Locate the cell with the specified text and output its (x, y) center coordinate. 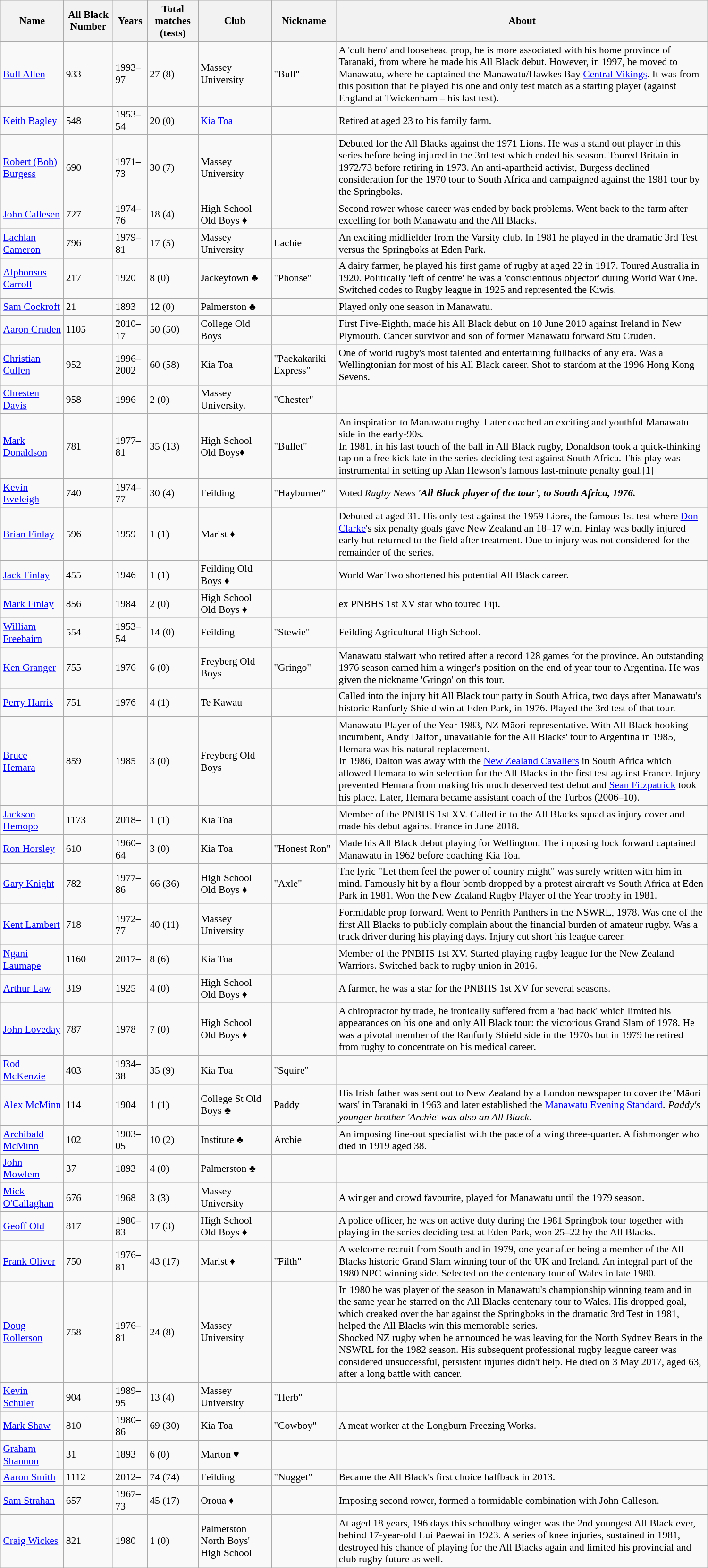
30 (7) (173, 167)
787 (89, 1029)
2012– (130, 1477)
796 (89, 243)
"Honest Ron" (304, 849)
"Stewie" (304, 632)
Geoff Old (32, 1226)
Club (235, 21)
Christian Cullen (32, 364)
24 (8) (173, 1332)
1974–76 (130, 214)
John Callesen (32, 214)
Chresten Davis (32, 399)
14 (0) (173, 632)
1971–73 (130, 167)
1173 (89, 820)
610 (89, 849)
657 (89, 1500)
30 (4) (173, 493)
1972–77 (130, 925)
William Freebairn (32, 632)
Sam Strahan (32, 1500)
Alphonsus Carroll (32, 278)
Paddy (304, 1105)
2010–17 (130, 329)
Ken Granger (32, 667)
1904 (130, 1105)
1968 (130, 1197)
2017– (130, 959)
Lachlan Cameron (32, 243)
1996–2002 (130, 364)
1967–73 (130, 1500)
John Mowlem (32, 1168)
Mick O'Callaghan (32, 1197)
Nickname (304, 21)
Ngani Laumape (32, 959)
Mark Donaldson (32, 446)
1979–81 (130, 243)
1160 (89, 959)
Kevin Eveleigh (32, 493)
1977–86 (130, 884)
Feilding Agricultural High School. (522, 632)
455 (89, 575)
17 (3) (173, 1226)
Robert (Bob) Burgess (32, 167)
"Squire" (304, 1070)
12 (0) (173, 307)
782 (89, 884)
114 (89, 1105)
"Chester" (304, 399)
740 (89, 493)
Institute ♣ (235, 1140)
Aaron Smith (32, 1477)
Lachie (304, 243)
Palmerston North Boys' High School (235, 1541)
31 (89, 1455)
Made his All Black debut playing for Wellington. The imposing lock forward captained Manawatu in 1962 before coaching Kia Toa. (522, 849)
1980–86 (130, 1426)
High School Old Boys♦ (235, 446)
College St Old Boys ♣ (235, 1105)
Frank Oliver (32, 1261)
933 (89, 74)
1978 (130, 1029)
"Bullet" (304, 446)
8 (0) (173, 278)
"Phonse" (304, 278)
4 (1) (173, 702)
102 (89, 1140)
World War Two shortened his potential All Black career. (522, 575)
Sam Cockroft (32, 307)
548 (89, 121)
1985 (130, 761)
856 (89, 604)
Bruce Hemara (32, 761)
All Black Number (89, 21)
718 (89, 925)
Craig Wickes (32, 1541)
Mark Finlay (32, 604)
Retired at aged 23 to his family farm. (522, 121)
35 (13) (173, 446)
66 (36) (173, 884)
21 (89, 307)
Gary Knight (32, 884)
1934–38 (130, 1070)
Voted Rugby News 'All Black player of the tour', to South Africa, 1976. (522, 493)
1980 (130, 1541)
755 (89, 667)
"Bull" (304, 74)
10 (2) (173, 1140)
Massey University. (235, 399)
Member of the PNBHS 1st XV. Started playing rugby league for the New Zealand Warriors. Switched back to rugby union in 2016. (522, 959)
35 (9) (173, 1070)
952 (89, 364)
1977–81 (130, 446)
27 (8) (173, 74)
1996 (130, 399)
Years (130, 21)
751 (89, 702)
750 (89, 1261)
"Cowboy" (304, 1426)
810 (89, 1426)
1989–95 (130, 1397)
"Herb" (304, 1397)
1946 (130, 575)
817 (89, 1226)
A meat worker at the Longburn Freezing Works. (522, 1426)
Second rower whose career was ended by back problems. Went back to the farm after excelling for both Manawatu and the All Blacks. (522, 214)
50 (50) (173, 329)
Jack Finlay (32, 575)
Archibald McMinn (32, 1140)
"Paekakariki Express" (304, 364)
3 (3) (173, 1197)
Doug Rollerson (32, 1332)
Kevin Schuler (32, 1397)
676 (89, 1197)
1920 (130, 278)
727 (89, 214)
7 (0) (173, 1029)
758 (89, 1332)
Te Kawau (235, 702)
1993–97 (130, 74)
Became the All Black's first choice halfback in 2013. (522, 1477)
1925 (130, 988)
"Nugget" (304, 1477)
An imposing line-out specialist with the pace of a wing three-quarter. A fishmonger who died in 1919 aged 38. (522, 1140)
904 (89, 1397)
Oroua ♦ (235, 1500)
Alex McMinn (32, 1105)
690 (89, 167)
"Hayburner" (304, 493)
"Filth" (304, 1261)
596 (89, 534)
403 (89, 1070)
69 (30) (173, 1426)
74 (74) (173, 1477)
1980–83 (130, 1226)
Kent Lambert (32, 925)
1105 (89, 329)
18 (4) (173, 214)
60 (58) (173, 364)
1960–64 (130, 849)
Archie (304, 1140)
Total matches (tests) (173, 21)
Feilding Old Boys ♦ (235, 575)
Jackeytown ♣ (235, 278)
958 (89, 399)
About (522, 21)
Brian Finlay (32, 534)
8 (6) (173, 959)
554 (89, 632)
Perry Harris (32, 702)
859 (89, 761)
Graham Shannon (32, 1455)
1984 (130, 604)
821 (89, 1541)
1903–05 (130, 1140)
20 (0) (173, 121)
Arthur Law (32, 988)
Bull Allen (32, 74)
Keith Bagley (32, 121)
1112 (89, 1477)
Jackson Hemopo (32, 820)
"Axle" (304, 884)
781 (89, 446)
2018– (130, 820)
1974–77 (130, 493)
Rod McKenzie (32, 1070)
45 (17) (173, 1500)
Ron Horsley (32, 849)
Imposing second rower, formed a formidable combination with John Calleson. (522, 1500)
A winger and crowd favourite, played for Manawatu until the 1979 season. (522, 1197)
37 (89, 1168)
217 (89, 278)
Mark Shaw (32, 1426)
1 (0) (173, 1541)
40 (11) (173, 925)
Played only one season in Manawatu. (522, 307)
Member of the PNBHS 1st XV. Called in to the All Blacks squad as injury cover and made his debut against France in June 2018. (522, 820)
ex PNBHS 1st XV star who toured Fiji. (522, 604)
Name (32, 21)
Marton ♥ (235, 1455)
319 (89, 988)
A farmer, he was a star for the PNBHS 1st XV for several seasons. (522, 988)
"Gringo" (304, 667)
17 (5) (173, 243)
43 (17) (173, 1261)
College Old Boys (235, 329)
John Loveday (32, 1029)
An exciting midfielder from the Varsity club. In 1981 he played in the dramatic 3rd Test versus the Springboks at Eden Park. (522, 243)
13 (4) (173, 1397)
1959 (130, 534)
Aaron Cruden (32, 329)
